Pinpoint the cell where the given text exists, returning its [X, Y] midpoint coordinate. 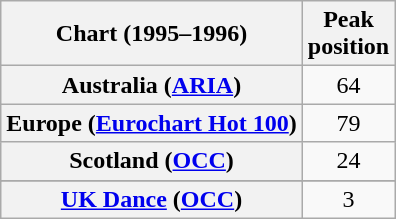
Chart (1995–1996) [152, 34]
Peakposition [348, 34]
24 [348, 161]
64 [348, 85]
Europe (Eurochart Hot 100) [152, 123]
Australia (ARIA) [152, 85]
Scotland (OCC) [152, 161]
UK Dance (OCC) [152, 199]
3 [348, 199]
79 [348, 123]
